Identify which cell holds the provided text, then report its (X, Y) central coordinate. 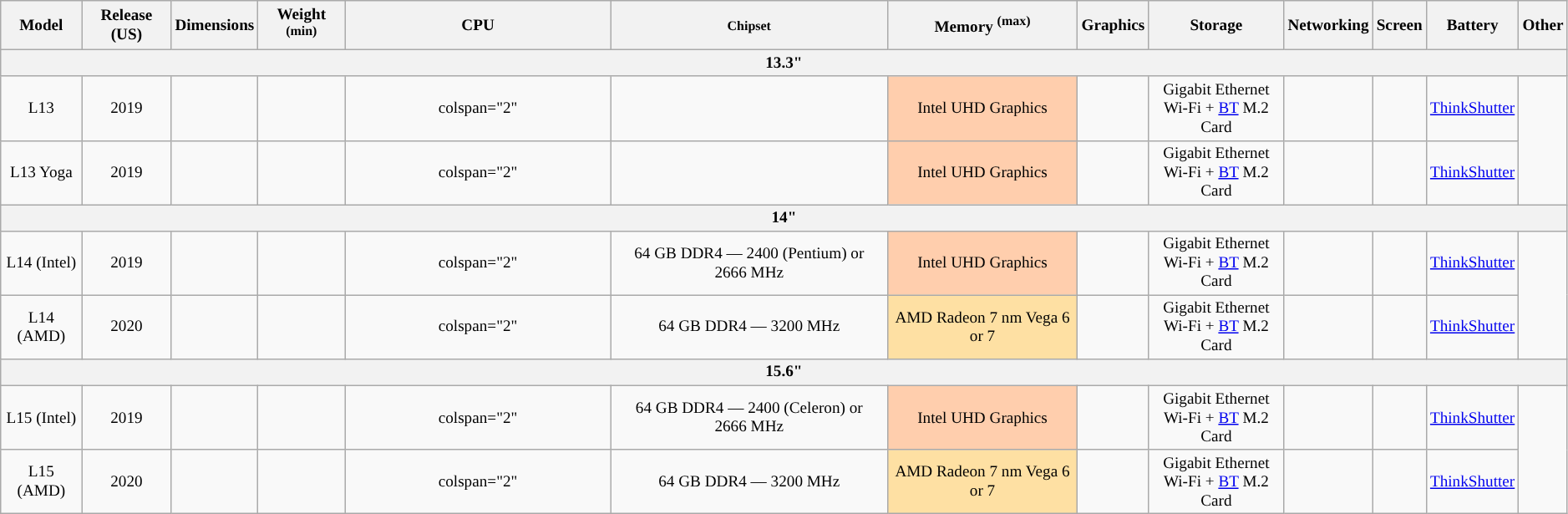
L14 (Intel) (42, 262)
13.3" (784, 64)
Dimensions (215, 25)
Other (1543, 25)
64 GB DDR4 — 2400 (Celeron) or 2666 MHz (748, 418)
L14 (AMD) (42, 328)
CPU (478, 25)
Chipset (748, 25)
L13 (42, 109)
Screen (1399, 25)
Networking (1328, 25)
Graphics (1113, 25)
Weight (min) (302, 25)
64 GB DDR4 — 2400 (Pentium) or 2666 MHz (748, 262)
Memory (max) (982, 25)
14" (784, 218)
Model (42, 25)
Battery (1472, 25)
L13 Yoga (42, 172)
L15 (AMD) (42, 481)
Release (US) (127, 25)
Storage (1216, 25)
L15 (Intel) (42, 418)
15.6" (784, 372)
